Extract the [X, Y] coordinate from the center of the cell holding the provided text.  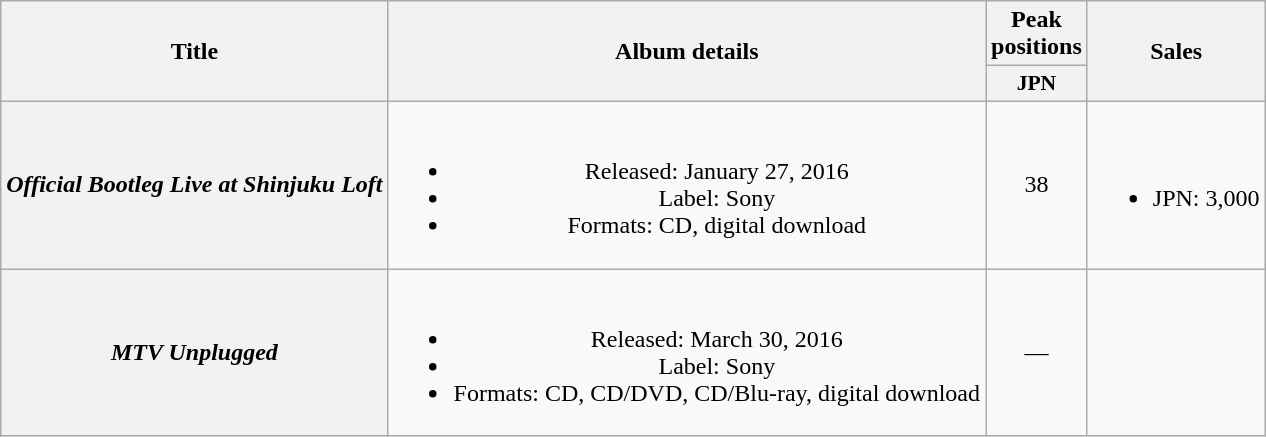
JPN [1037, 84]
JPN: 3,000 [1176, 184]
38 [1037, 184]
Peak positions [1037, 34]
Title [194, 52]
Sales [1176, 52]
Official Bootleg Live at Shinjuku Loft [194, 184]
Released: January 27, 2016Label: SonyFormats: CD, digital download [686, 184]
— [1037, 352]
Album details [686, 52]
MTV Unplugged [194, 352]
Released: March 30, 2016Label: SonyFormats: CD, CD/DVD, CD/Blu-ray, digital download [686, 352]
